Identify which cell holds the provided text, then report its [x, y] central coordinate. 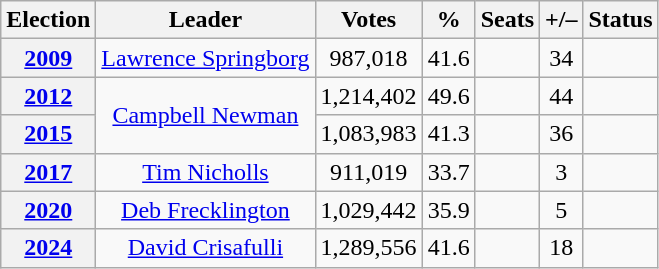
1,083,983 [368, 134]
2015 [48, 134]
35.9 [448, 210]
1,214,402 [368, 96]
Lawrence Springborg [206, 58]
Campbell Newman [206, 115]
34 [562, 58]
Status [620, 20]
33.7 [448, 172]
36 [562, 134]
David Crisafulli [206, 248]
Tim Nicholls [206, 172]
2017 [48, 172]
18 [562, 248]
Leader [206, 20]
Seats [507, 20]
5 [562, 210]
2020 [48, 210]
Election [48, 20]
1,029,442 [368, 210]
987,018 [368, 58]
Votes [368, 20]
3 [562, 172]
2012 [48, 96]
2024 [48, 248]
+/– [562, 20]
Deb Frecklington [206, 210]
44 [562, 96]
2009 [48, 58]
49.6 [448, 96]
41.3 [448, 134]
1,289,556 [368, 248]
911,019 [368, 172]
% [448, 20]
